Locate the cell with the specified text and output its [x, y] center coordinate. 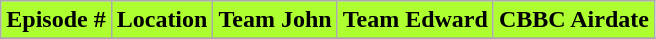
CBBC Airdate [574, 20]
Team Edward [415, 20]
Location [162, 20]
Team John [275, 20]
Episode # [56, 20]
